For the text-containing cell, return its midpoint in (x, y) coordinate format. 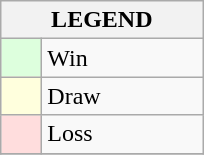
Draw (122, 96)
Win (122, 58)
Loss (122, 134)
LEGEND (102, 20)
